Find where the given text appears and provide that cell's center as (X, Y) coordinate. 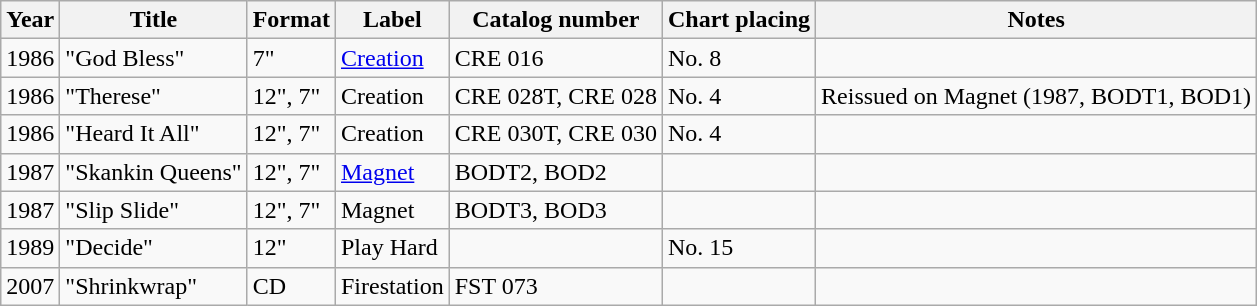
BODT2, BOD2 (556, 172)
Firestation (392, 286)
No. 15 (740, 248)
"Heard It All" (154, 134)
Catalog number (556, 20)
"Decide" (154, 248)
Title (154, 20)
BODT3, BOD3 (556, 210)
FST 073 (556, 286)
"God Bless" (154, 58)
"Slip Slide" (154, 210)
"Shrinkwrap" (154, 286)
CRE 016 (556, 58)
CRE 030T, CRE 030 (556, 134)
"Therese" (154, 96)
No. 8 (740, 58)
Chart placing (740, 20)
1989 (30, 248)
Reissued on Magnet (1987, BODT1, BOD1) (1036, 96)
CRE 028T, CRE 028 (556, 96)
7" (291, 58)
"Skankin Queens" (154, 172)
12" (291, 248)
Label (392, 20)
Format (291, 20)
Notes (1036, 20)
CD (291, 286)
2007 (30, 286)
Year (30, 20)
Play Hard (392, 248)
